Search for the cell housing the specified text and yield its (x, y) center coordinate. 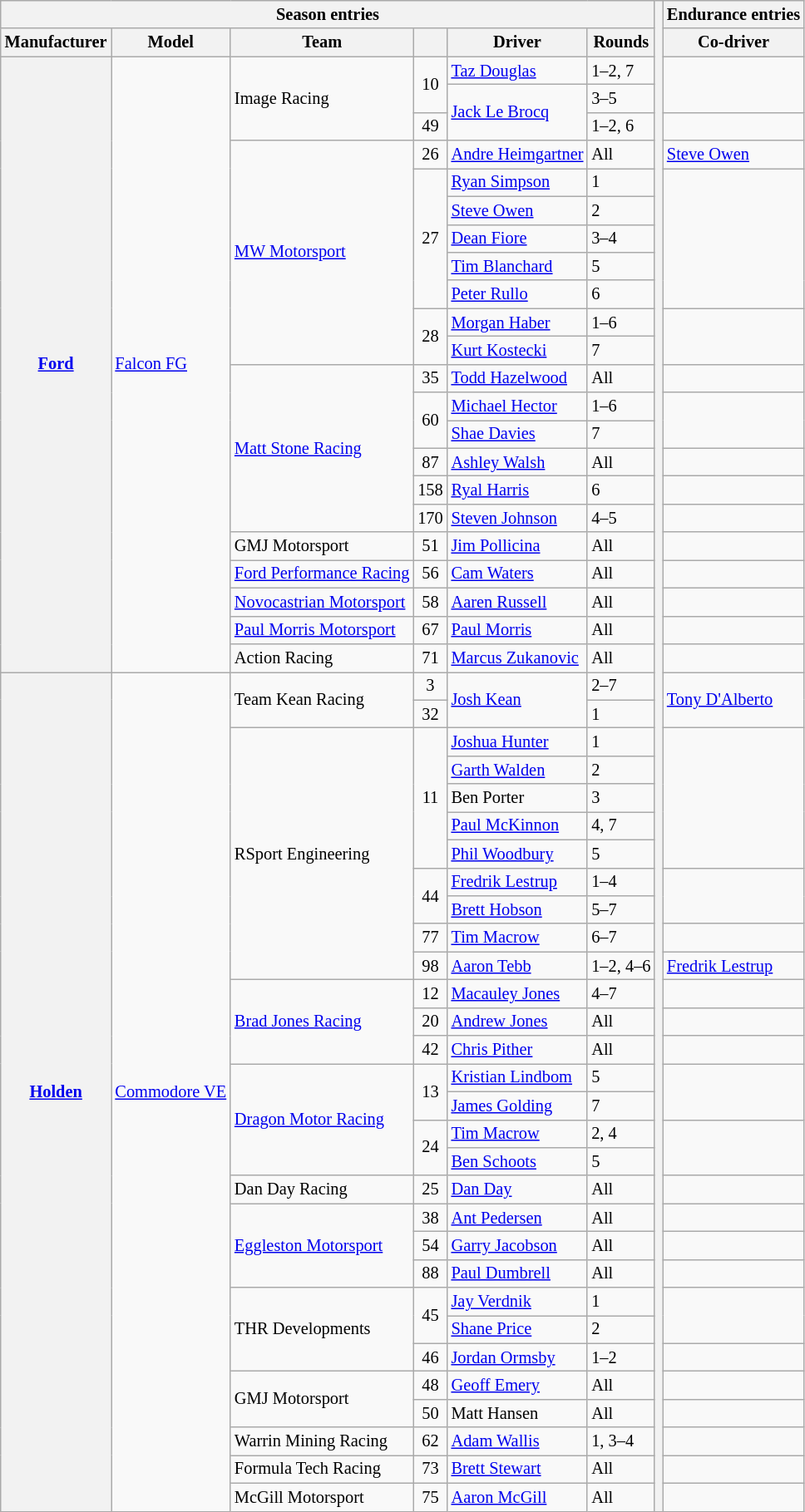
Paul Morris Motorsport (322, 630)
Joshua Hunter (517, 741)
170 (430, 518)
26 (430, 155)
Shane Price (517, 1329)
Endurance entries (733, 14)
71 (430, 657)
1–2, 4–6 (620, 966)
Team Kean Racing (322, 700)
Action Racing (322, 657)
77 (430, 938)
Tim Blanchard (517, 266)
5–7 (620, 909)
Dan Day Racing (322, 1189)
Todd Hazelwood (517, 378)
54 (430, 1245)
73 (430, 1469)
Falcon FG (171, 364)
Brett Stewart (517, 1469)
Macauley Jones (517, 993)
87 (430, 462)
Ryan Simpson (517, 182)
Paul Dumbrell (517, 1273)
Andre Heimgartner (517, 155)
12 (430, 993)
James Golding (517, 1106)
32 (430, 714)
45 (430, 1315)
58 (430, 602)
Dean Fiore (517, 239)
Aaren Russell (517, 602)
Formula Tech Racing (322, 1469)
2–7 (620, 686)
Ant Pedersen (517, 1218)
Team (322, 42)
Dragon Motor Racing (322, 1119)
Ford Performance Racing (322, 574)
Kurt Kostecki (517, 350)
Paul McKinnon (517, 825)
4–5 (620, 518)
51 (430, 546)
1–2, 6 (620, 126)
Chris Pither (517, 1050)
Rounds (620, 42)
46 (430, 1357)
13 (430, 1091)
Brett Hobson (517, 909)
Ford (57, 364)
Eggleston Motorsport (322, 1245)
Michael Hector (517, 406)
RSport Engineering (322, 853)
Holden (57, 1091)
THR Developments (322, 1330)
Steven Johnson (517, 518)
Jim Pollicina (517, 546)
2, 4 (620, 1134)
158 (430, 490)
1–2 (620, 1357)
35 (430, 378)
Ashley Walsh (517, 462)
60 (430, 421)
Cam Waters (517, 574)
11 (430, 797)
Josh Kean (517, 700)
10 (430, 85)
Paul Morris (517, 630)
Garry Jacobson (517, 1245)
3–5 (620, 98)
4, 7 (620, 825)
Novocastrian Motorsport (322, 602)
Model (171, 42)
Jack Le Brocq (517, 111)
Jay Verdnik (517, 1302)
Andrew Jones (517, 1022)
28 (430, 336)
Geoff Emery (517, 1386)
Phil Woodbury (517, 854)
MW Motorsport (322, 253)
1–2, 7 (620, 71)
24 (430, 1147)
25 (430, 1189)
1, 3–4 (620, 1441)
27 (430, 238)
75 (430, 1497)
49 (430, 126)
Ben Porter (517, 798)
Brad Jones Racing (322, 1021)
56 (430, 574)
Season entries (328, 14)
88 (430, 1273)
Ben Schoots (517, 1161)
20 (430, 1022)
6–7 (620, 938)
Morgan Haber (517, 323)
48 (430, 1386)
38 (430, 1218)
62 (430, 1441)
44 (430, 896)
98 (430, 966)
Co-driver (733, 42)
Image Racing (322, 98)
3–4 (620, 239)
Peter Rullo (517, 294)
McGill Motorsport (322, 1497)
Dan Day (517, 1189)
Warrin Mining Racing (322, 1441)
Taz Douglas (517, 71)
Matt Hansen (517, 1413)
Marcus Zukanovic (517, 657)
Shae Davies (517, 434)
50 (430, 1413)
Jordan Ormsby (517, 1357)
Tony D'Alberto (733, 700)
Matt Stone Racing (322, 448)
67 (430, 630)
Driver (517, 42)
Adam Wallis (517, 1441)
Ryal Harris (517, 490)
Aaron McGill (517, 1497)
Commodore VE (171, 1091)
Aaron Tebb (517, 966)
42 (430, 1050)
4–7 (620, 993)
Garth Walden (517, 770)
Kristian Lindbom (517, 1077)
Manufacturer (57, 42)
1–4 (620, 882)
